Detect which cell encompasses the target text, then output its (x, y) center coordinate. 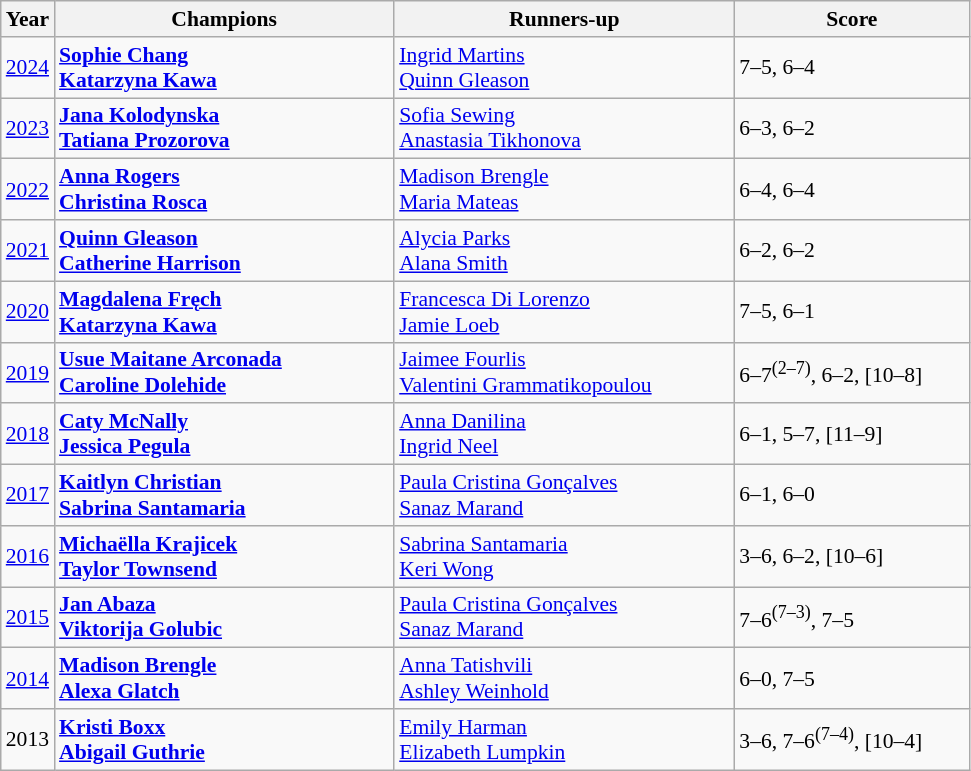
Alycia Parks Alana Smith (564, 250)
2018 (28, 434)
3–6, 6–2, [10–6] (852, 556)
2023 (28, 128)
2017 (28, 496)
2020 (28, 312)
2019 (28, 372)
Anna Tatishvili Ashley Weinhold (564, 678)
Quinn Gleason Catherine Harrison (224, 250)
7–5, 6–1 (852, 312)
Jan Abaza Viktorija Golubic (224, 618)
2021 (28, 250)
2022 (28, 190)
2016 (28, 556)
Anna Rogers Christina Rosca (224, 190)
6–4, 6–4 (852, 190)
Sophie Chang Katarzyna Kawa (224, 68)
7–6(7–3), 7–5 (852, 618)
Usue Maitane Arconada Caroline Dolehide (224, 372)
Madison Brengle Maria Mateas (564, 190)
6–1, 5–7, [11–9] (852, 434)
Jaimee Fourlis Valentini Grammatikopoulou (564, 372)
Caty McNally Jessica Pegula (224, 434)
6–0, 7–5 (852, 678)
Jana Kolodynska Tatiana Prozorova (224, 128)
Ingrid Martins Quinn Gleason (564, 68)
Anna Danilina Ingrid Neel (564, 434)
7–5, 6–4 (852, 68)
6–2, 6–2 (852, 250)
Francesca Di Lorenzo Jamie Loeb (564, 312)
2015 (28, 618)
2014 (28, 678)
2024 (28, 68)
Champions (224, 19)
6–7(2–7), 6–2, [10–8] (852, 372)
Michaëlla Krajicek Taylor Townsend (224, 556)
Kristi Boxx Abigail Guthrie (224, 740)
Kaitlyn Christian Sabrina Santamaria (224, 496)
Magdalena Fręch Katarzyna Kawa (224, 312)
Runners-up (564, 19)
6–1, 6–0 (852, 496)
Emily Harman Elizabeth Lumpkin (564, 740)
3–6, 7–6(7–4), [10–4] (852, 740)
Sabrina Santamaria Keri Wong (564, 556)
Madison Brengle Alexa Glatch (224, 678)
Sofia Sewing Anastasia Tikhonova (564, 128)
Year (28, 19)
6–3, 6–2 (852, 128)
2013 (28, 740)
Score (852, 19)
